Return (x, y) of the center of cell containing provided text 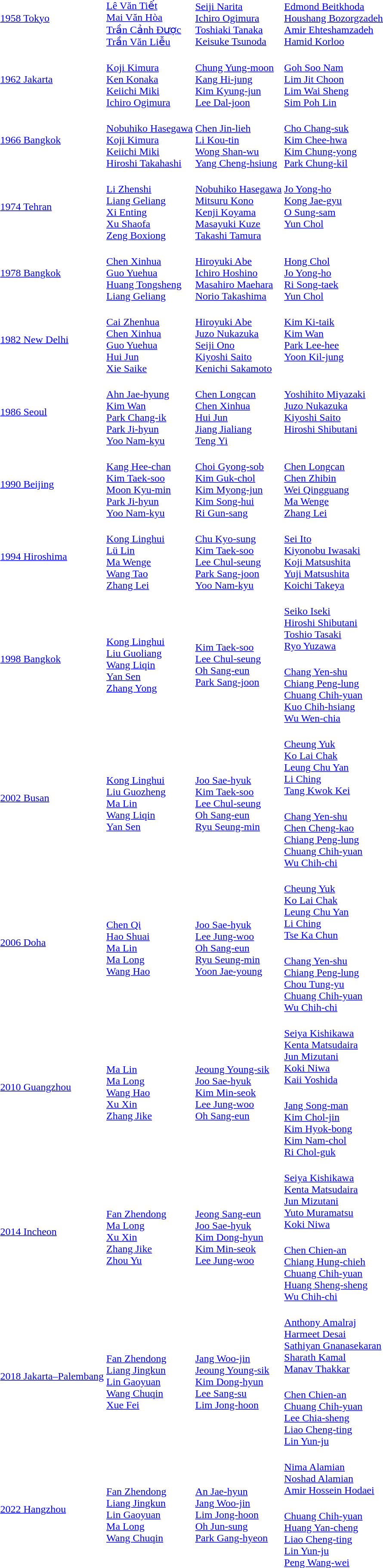
Kang Hee-chanKim Taek-sooMoon Kyu-minPark Ji-hyunYoo Nam-kyu (150, 484)
Jeong Sang-eunJoo Sae-hyukKim Dong-hyunKim Min-seokLee Jung-woo (238, 1232)
Chung Yung-moonKang Hi-jungKim Kyung-junLee Dal-joon (238, 80)
Chen XinhuaGuo YuehuaHuang TongshengLiang Geliang (150, 273)
Kim Taek-sooLee Chul-seungOh Sang-eunPark Sang-joon (238, 659)
Ahn Jae-hyungKim WanPark Chang-ikPark Ji-hyunYoo Nam-kyu (150, 411)
Li ZhenshiLiang GeliangXi EntingXu ShaofaZeng Boxiong (150, 207)
Fan ZhendongLiang JingkunLin GaoyuanWang ChuqinXue Fei (150, 1376)
Nobuhiko HasegawaKoji KimuraKeiichi MikiHiroshi Takahashi (150, 140)
Nobuhiko HasegawaMitsuru KonoKenji KoyamaMasayuki KuzeTakashi Tamura (238, 207)
Joo Sae-hyukKim Taek-sooLee Chul-seungOh Sang-eunRyu Seung-min (238, 798)
Koji KimuraKen KonakaKeiichi MikiIchiro Ogimura (150, 80)
Hiroyuki AbeIchiro HoshinoMasahiro MaeharaNorio Takashima (238, 273)
Hiroyuki AbeJuzo NukazukaSeiji OnoKiyoshi SaitoKenichi Sakamoto (238, 339)
Ma LinMa LongWang HaoXu XinZhang Jike (150, 1087)
Fan ZhendongMa LongXu XinZhang JikeZhou Yu (150, 1232)
Kong LinghuiLü LinMa WengeWang TaoZhang Lei (150, 556)
Choi Gyong-sobKim Guk-cholKim Myong-junKim Song-huiRi Gun-sang (238, 484)
Jang Woo-jinJeoung Young-sikKim Dong-hyunLee Sang-suLim Jong-hoon (238, 1376)
Chen LongcanChen XinhuaHui JunJiang JialiangTeng Yi (238, 411)
Chen QiHao ShuaiMa LinMa LongWang Hao (150, 942)
Kong LinghuiLiu GuozhengMa LinWang LiqinYan Sen (150, 798)
Joo Sae-hyukLee Jung-wooOh Sang-eunRyu Seung-minYoon Jae-young (238, 942)
Chen Jin-liehLi Kou-tinWong Shan-wuYang Cheng-hsiung (238, 140)
Chu Kyo-sungKim Taek-sooLee Chul-seungPark Sang-joonYoo Nam-kyu (238, 556)
Jeoung Young-sikJoo Sae-hyukKim Min-seokLee Jung-wooOh Sang-eun (238, 1087)
Cai ZhenhuaChen XinhuaGuo YuehuaHui JunXie Saike (150, 339)
Kong LinghuiLiu GuoliangWang LiqinYan SenZhang Yong (150, 659)
